Extract the [x, y] coordinate from the center of the cell holding the provided text.  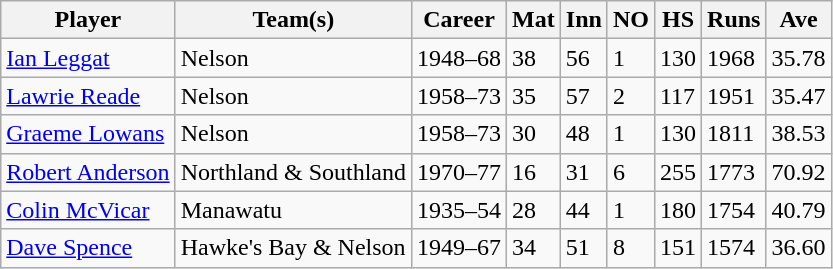
Player [88, 20]
56 [584, 58]
1970–77 [460, 172]
1949–67 [460, 248]
8 [630, 248]
1935–54 [460, 210]
1811 [734, 134]
255 [678, 172]
30 [534, 134]
180 [678, 210]
16 [534, 172]
Hawke's Bay & Nelson [293, 248]
Runs [734, 20]
34 [534, 248]
151 [678, 248]
NO [630, 20]
70.92 [798, 172]
48 [584, 134]
HS [678, 20]
Mat [534, 20]
51 [584, 248]
Career [460, 20]
35 [534, 96]
Ian Leggat [88, 58]
6 [630, 172]
1574 [734, 248]
Ave [798, 20]
40.79 [798, 210]
2 [630, 96]
Robert Anderson [88, 172]
38.53 [798, 134]
57 [584, 96]
36.60 [798, 248]
1948–68 [460, 58]
44 [584, 210]
Manawatu [293, 210]
31 [584, 172]
38 [534, 58]
Lawrie Reade [88, 96]
117 [678, 96]
Graeme Lowans [88, 134]
28 [534, 210]
Dave Spence [88, 248]
1754 [734, 210]
1773 [734, 172]
Team(s) [293, 20]
Northland & Southland [293, 172]
1951 [734, 96]
Inn [584, 20]
35.47 [798, 96]
35.78 [798, 58]
Colin McVicar [88, 210]
1968 [734, 58]
